Pinpoint the cell where the given text exists, returning its (x, y) midpoint coordinate. 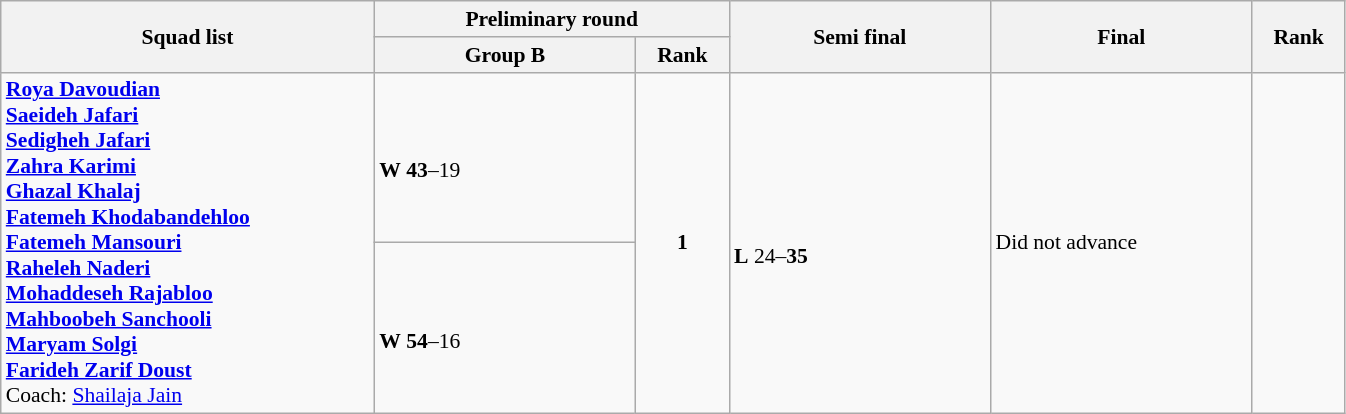
L 24–35 (860, 243)
Group B (504, 55)
W 43–19 (504, 158)
Final (1120, 36)
Preliminary round (552, 19)
Did not advance (1120, 243)
1 (682, 243)
W 54–16 (504, 328)
Squad list (188, 36)
Semi final (860, 36)
